Identify which cell holds the provided text, then report its [x, y] central coordinate. 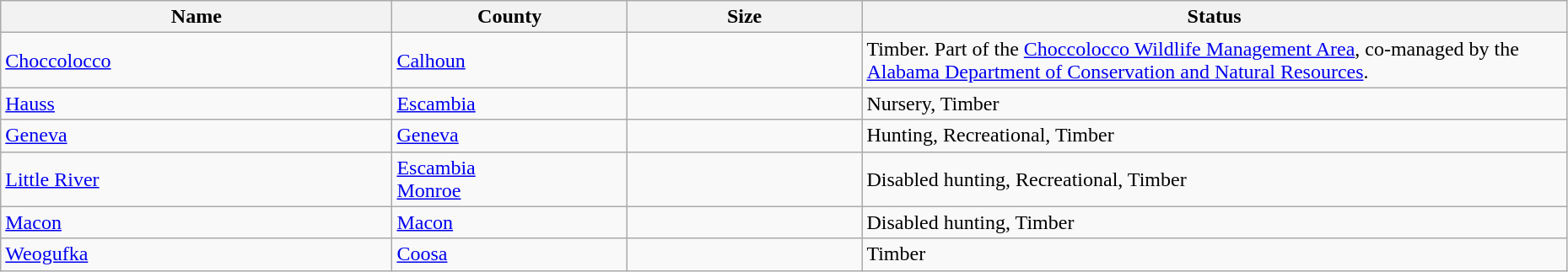
Escambia [509, 104]
Hunting, Recreational, Timber [1215, 136]
Timber [1215, 254]
Disabled hunting, Timber [1215, 222]
Hauss [197, 104]
Weogufka [197, 254]
Coosa [509, 254]
Name [197, 17]
Disabled hunting, Recreational, Timber [1215, 179]
Calhoun [509, 61]
Choccolocco [197, 61]
County [509, 17]
EscambiaMonroe [509, 179]
Status [1215, 17]
Size [744, 17]
Timber. Part of the Choccolocco Wildlife Management Area, co-managed by the Alabama Department of Conservation and Natural Resources. [1215, 61]
Nursery, Timber [1215, 104]
Little River [197, 179]
